From the cell containing the given text, extract its center point as [X, Y] coordinate. 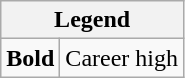
Career high [122, 58]
Bold [30, 58]
Legend [92, 20]
